Locate the cell with the specified text and output its [x, y] center coordinate. 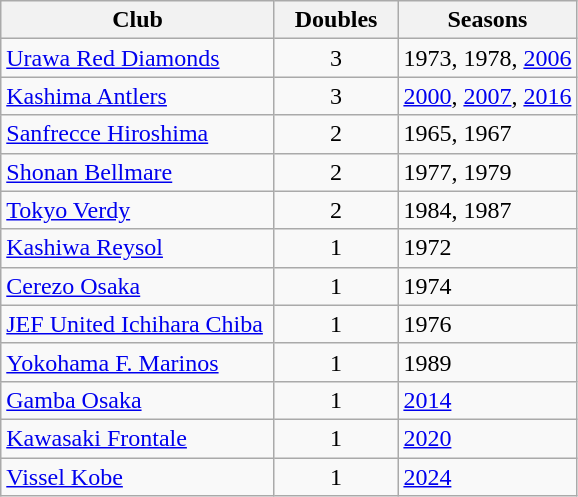
2014 [488, 400]
Sanfrecce Hiroshima [138, 134]
1965, 1967 [488, 134]
2020 [488, 438]
1976 [488, 324]
Doubles [336, 20]
Kashiwa Reysol [138, 248]
1973, 1978, 2006 [488, 58]
Yokohama F. Marinos [138, 362]
1984, 1987 [488, 210]
Seasons [488, 20]
JEF United Ichihara Chiba [138, 324]
Club [138, 20]
1989 [488, 362]
Tokyo Verdy [138, 210]
Urawa Red Diamonds [138, 58]
Kawasaki Frontale [138, 438]
1972 [488, 248]
Cerezo Osaka [138, 286]
2024 [488, 477]
Shonan Bellmare [138, 172]
Kashima Antlers [138, 96]
2000, 2007, 2016 [488, 96]
1974 [488, 286]
Vissel Kobe [138, 477]
1977, 1979 [488, 172]
Gamba Osaka [138, 400]
